Scan for the cell matching the given text and deliver its (X, Y) coordinate at center. 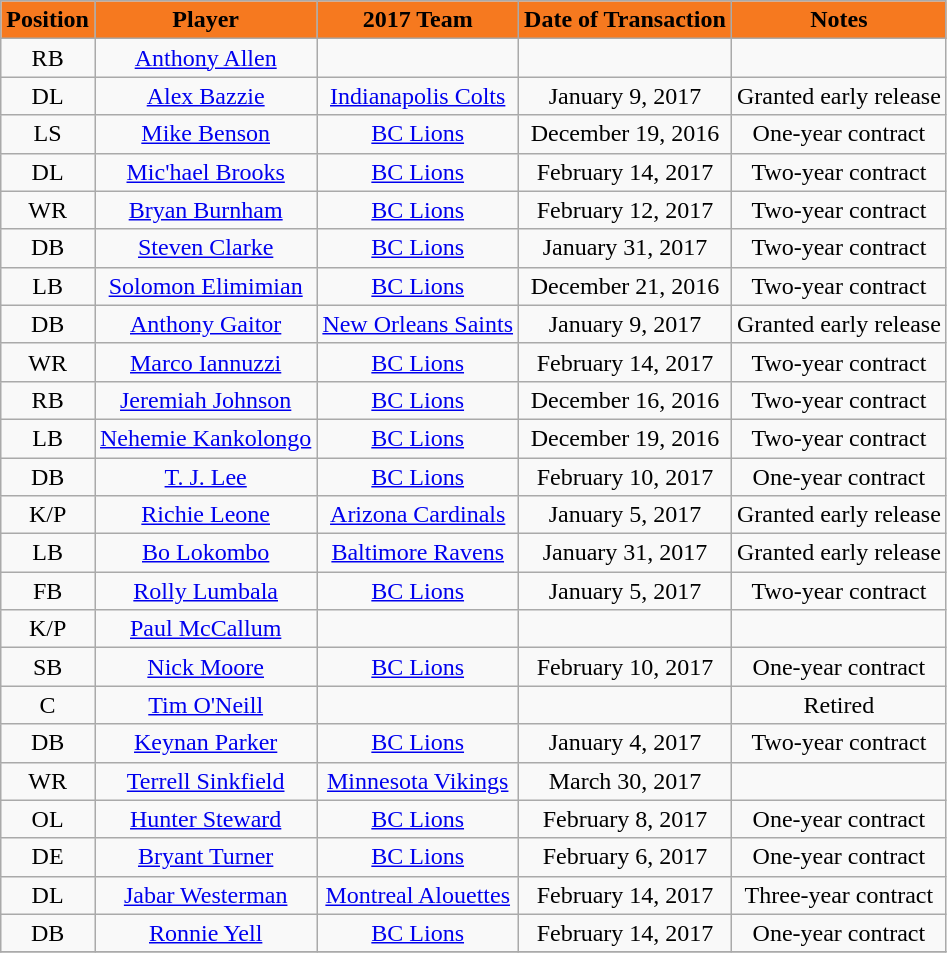
Hunter Steward (205, 819)
Bo Lokombo (205, 553)
LS (48, 134)
Anthony Allen (205, 58)
Jeremiah Johnson (205, 400)
Ronnie Yell (205, 933)
Montreal Alouettes (418, 895)
Marco Iannuzzi (205, 362)
Terrell Sinkfield (205, 781)
Jabar Westerman (205, 895)
December 21, 2016 (626, 286)
Rolly Lumbala (205, 591)
FB (48, 591)
Minnesota Vikings (418, 781)
C (48, 705)
Keynan Parker (205, 743)
Solomon Elimimian (205, 286)
New Orleans Saints (418, 324)
Date of Transaction (626, 20)
Notes (838, 20)
Position (48, 20)
February 8, 2017 (626, 819)
December 16, 2016 (626, 400)
Mike Benson (205, 134)
Anthony Gaitor (205, 324)
OL (48, 819)
March 30, 2017 (626, 781)
Three-year contract (838, 895)
Indianapolis Colts (418, 96)
Paul McCallum (205, 629)
Steven Clarke (205, 248)
February 6, 2017 (626, 857)
February 12, 2017 (626, 210)
SB (48, 667)
Baltimore Ravens (418, 553)
2017 Team (418, 20)
Nick Moore (205, 667)
January 4, 2017 (626, 743)
Arizona Cardinals (418, 515)
Alex Bazzie (205, 96)
T. J. Lee (205, 477)
Tim O'Neill (205, 705)
Retired (838, 705)
Mic'hael Brooks (205, 172)
Bryan Burnham (205, 210)
Nehemie Kankolongo (205, 438)
Bryant Turner (205, 857)
DE (48, 857)
Richie Leone (205, 515)
Player (205, 20)
